Provide the [X, Y] coordinate of the cell's center where the given text is located.  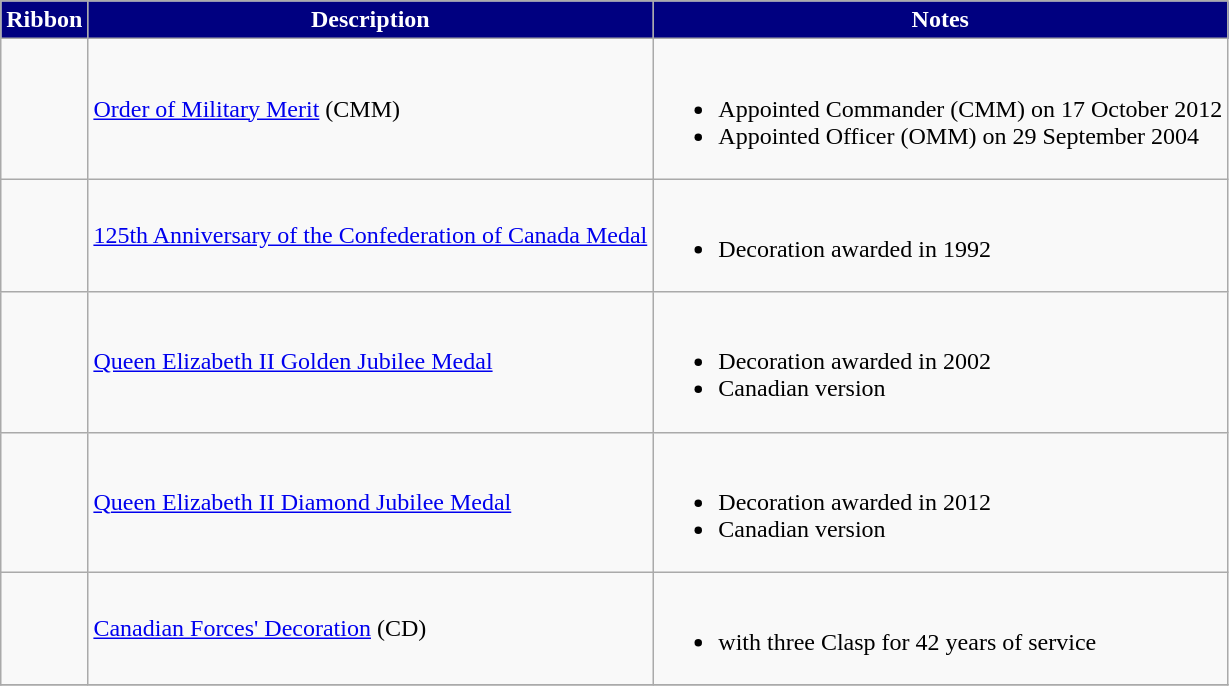
Ribbon [44, 20]
Decoration awarded in 1992 [940, 236]
with three Clasp for 42 years of service [940, 628]
Order of Military Merit (CMM) [370, 109]
Notes [940, 20]
Canadian Forces' Decoration (CD) [370, 628]
Appointed Commander (CMM) on 17 October 2012Appointed Officer (OMM) on 29 September 2004 [940, 109]
125th Anniversary of the Confederation of Canada Medal [370, 236]
Queen Elizabeth II Golden Jubilee Medal [370, 362]
Queen Elizabeth II Diamond Jubilee Medal [370, 502]
Decoration awarded in 2002Canadian version [940, 362]
Description [370, 20]
Decoration awarded in 2012Canadian version [940, 502]
